Detect which cell encompasses the target text, then output its [X, Y] center coordinate. 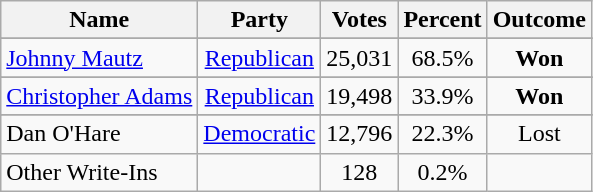
Christopher Adams [100, 96]
68.5% [442, 58]
Party [260, 20]
0.2% [442, 172]
Lost [539, 134]
Votes [360, 20]
Democratic [260, 134]
Name [100, 20]
Percent [442, 20]
19,498 [360, 96]
Other Write-Ins [100, 172]
Dan O'Hare [100, 134]
33.9% [442, 96]
25,031 [360, 58]
128 [360, 172]
22.3% [442, 134]
Outcome [539, 20]
Johnny Mautz [100, 58]
12,796 [360, 134]
